Capture the cell that displays the provided text and extract its [X, Y] central coordinate. 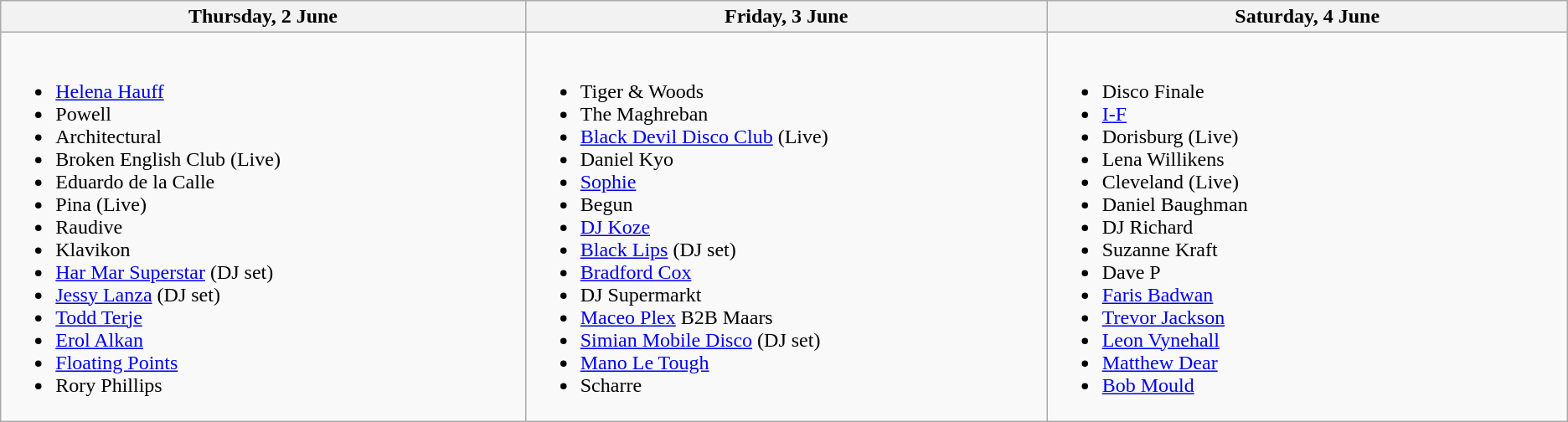
Thursday, 2 June [263, 17]
Saturday, 4 June [1307, 17]
Friday, 3 June [786, 17]
